Identify which cell holds the provided text, then report its [x, y] central coordinate. 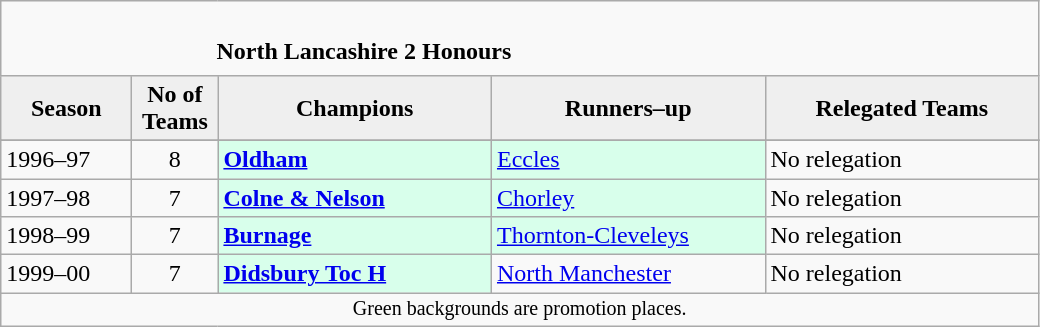
Season [66, 108]
No of Teams [175, 108]
Green backgrounds are promotion places. [520, 310]
1996–97 [66, 159]
Thornton-Cleveleys [628, 236]
1998–99 [66, 236]
Relegated Teams [902, 108]
Eccles [628, 159]
Burnage [355, 236]
1999–00 [66, 274]
North Manchester [628, 274]
Oldham [355, 159]
1997–98 [66, 197]
Chorley [628, 197]
Runners–up [628, 108]
8 [175, 159]
Colne & Nelson [355, 197]
Champions [355, 108]
Didsbury Toc H [355, 274]
